Find where the given text appears and provide that cell's center as (x, y) coordinate. 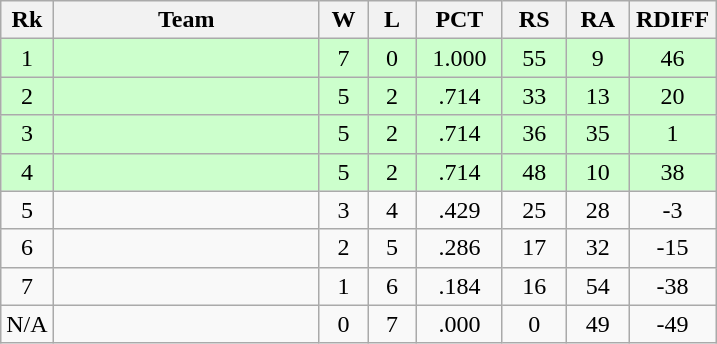
RA (598, 20)
-38 (673, 286)
.184 (459, 286)
.286 (459, 248)
.429 (459, 210)
16 (534, 286)
13 (598, 96)
-49 (673, 324)
28 (598, 210)
Team (186, 20)
10 (598, 172)
46 (673, 58)
35 (598, 134)
32 (598, 248)
54 (598, 286)
W (344, 20)
PCT (459, 20)
N/A (27, 324)
25 (534, 210)
-15 (673, 248)
RS (534, 20)
L (392, 20)
RDIFF (673, 20)
-3 (673, 210)
1.000 (459, 58)
49 (598, 324)
55 (534, 58)
17 (534, 248)
Rk (27, 20)
20 (673, 96)
38 (673, 172)
33 (534, 96)
9 (598, 58)
48 (534, 172)
36 (534, 134)
.000 (459, 324)
